For the text-containing cell, return its midpoint in [X, Y] coordinate format. 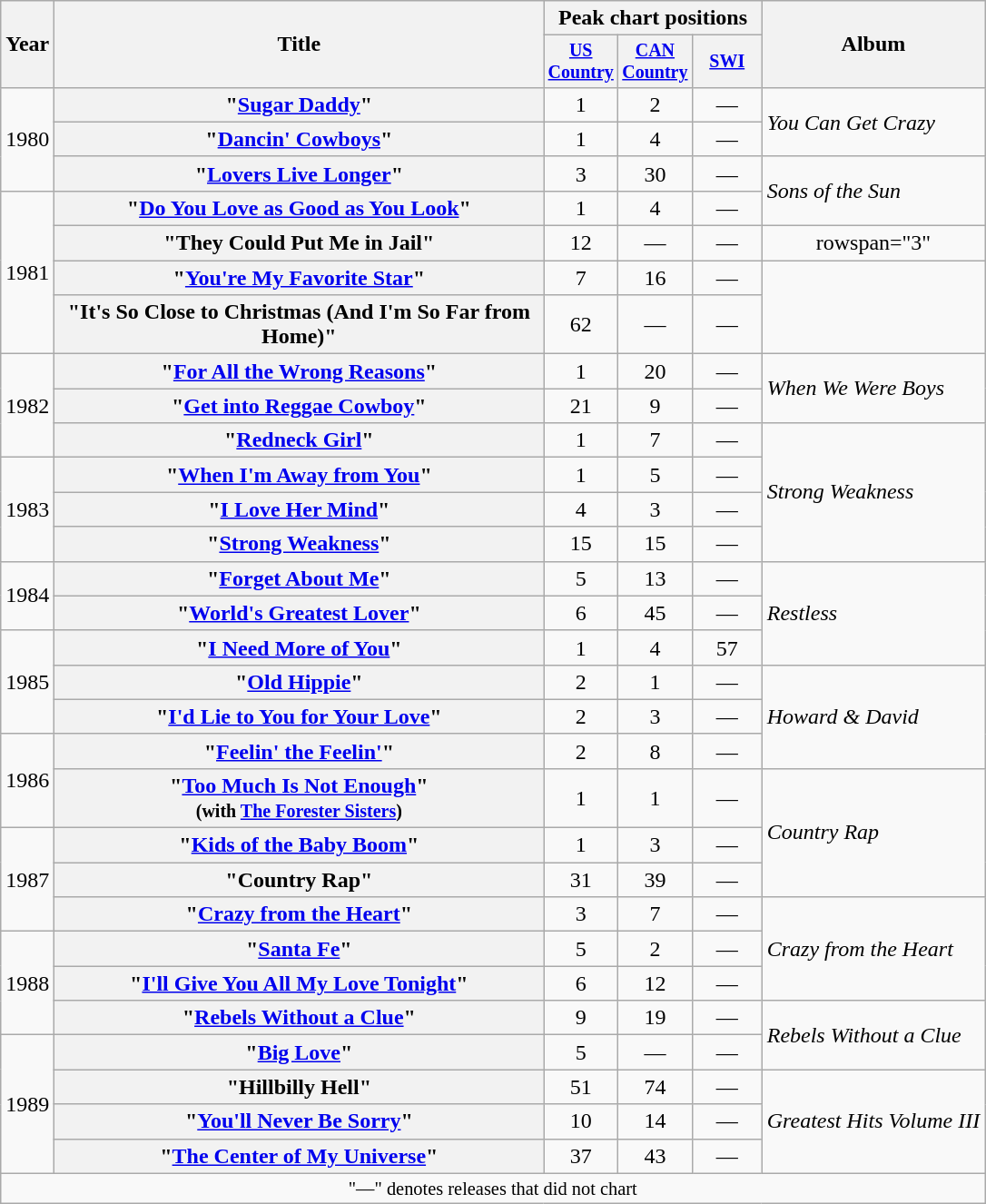
"Dancin' Cowboys" [300, 139]
"They Could Put Me in Jail" [300, 243]
SWI [726, 62]
"Hillbilly Hell" [300, 1087]
"For All the Wrong Reasons" [300, 371]
CAN Country [656, 62]
rowspan="3" [873, 243]
"Rebels Without a Clue" [300, 1018]
Peak chart positions [653, 18]
1980 [27, 139]
74 [656, 1087]
"When I'm Away from You" [300, 475]
Rebels Without a Clue [873, 1035]
"Country Rap" [300, 880]
43 [656, 1156]
"You're My Favorite Star" [300, 278]
1982 [27, 406]
You Can Get Crazy [873, 122]
45 [656, 613]
1983 [27, 509]
Strong Weakness [873, 492]
"Kids of the Baby Boom" [300, 845]
14 [656, 1121]
Sons of the Sun [873, 191]
Greatest Hits Volume III [873, 1121]
8 [656, 751]
"—" denotes releases that did not chart [493, 1189]
Howard & David [873, 716]
1981 [27, 272]
16 [656, 278]
57 [726, 647]
37 [581, 1156]
US Country [581, 62]
"Forget About Me" [300, 578]
"The Center of My Universe" [300, 1156]
When We Were Boys [873, 389]
"World's Greatest Lover" [300, 613]
"Redneck Girl" [300, 440]
"Get into Reggae Cowboy" [300, 406]
10 [581, 1121]
39 [656, 880]
"Big Love" [300, 1052]
31 [581, 880]
Title [300, 44]
"Too Much Is Not Enough"(with The Forester Sisters) [300, 797]
20 [656, 371]
Album [873, 44]
"Do You Love as Good as You Look" [300, 208]
Country Rap [873, 832]
21 [581, 406]
"I'd Lie to You for Your Love" [300, 716]
1986 [27, 781]
Year [27, 44]
"I'll Give You All My Love Tonight" [300, 983]
"It's So Close to Christmas (And I'm So Far from Home)" [300, 325]
1985 [27, 682]
62 [581, 325]
"Old Hippie" [300, 682]
51 [581, 1087]
"Sugar Daddy" [300, 104]
"You'll Never Be Sorry" [300, 1121]
Crazy from the Heart [873, 949]
30 [656, 173]
"I Love Her Mind" [300, 509]
13 [656, 578]
1988 [27, 983]
Restless [873, 613]
"Crazy from the Heart" [300, 914]
"Santa Fe" [300, 949]
1989 [27, 1104]
"Feelin' the Feelin'" [300, 751]
1987 [27, 880]
19 [656, 1018]
"I Need More of You" [300, 647]
"Strong Weakness" [300, 544]
"Lovers Live Longer" [300, 173]
1984 [27, 596]
